Search for the cell housing the specified text and yield its [X, Y] center coordinate. 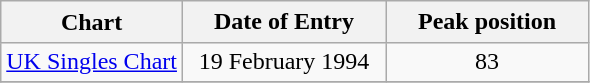
Date of Entry [284, 22]
19 February 1994 [284, 62]
83 [488, 62]
Chart [92, 22]
UK Singles Chart [92, 62]
Peak position [488, 22]
